Scan for the cell matching the given text and deliver its [X, Y] coordinate at center. 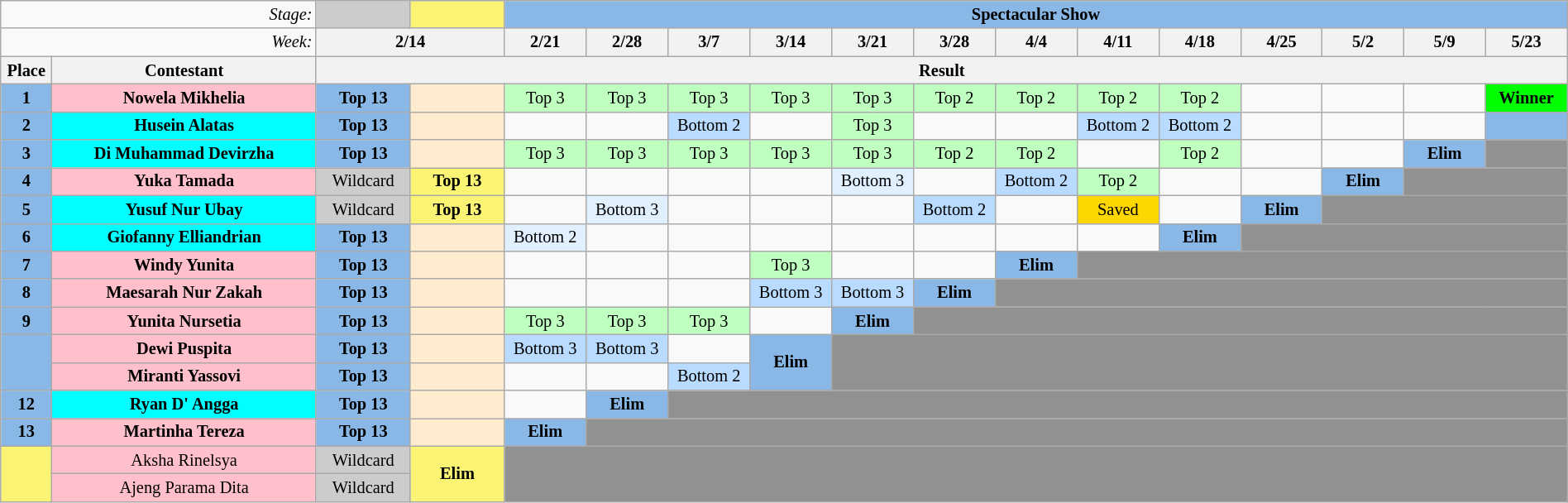
Martinha Tereza [184, 432]
3/7 [710, 42]
Yusuf Nur Ubay [184, 209]
Contestant [184, 70]
Ajeng Parama Dita [184, 487]
2/28 [627, 42]
Miranti Yassovi [184, 376]
4/4 [1035, 42]
Maesarah Nur Zakah [184, 293]
7 [26, 265]
4/25 [1282, 42]
5/23 [1527, 42]
8 [26, 293]
1 [26, 98]
9 [26, 321]
6 [26, 237]
Aksha Rinelsya [184, 460]
2/21 [546, 42]
5 [26, 209]
3 [26, 154]
Winner [1527, 98]
5/9 [1444, 42]
5/2 [1363, 42]
Di Muhammad Devirzha [184, 154]
Result [941, 70]
4/11 [1118, 42]
4 [26, 181]
Windy Yunita [184, 265]
Giofanny Elliandrian [184, 237]
2 [26, 126]
Saved [1118, 209]
4/18 [1199, 42]
Stage: [159, 14]
Place [26, 70]
2/14 [410, 42]
Yuka Tamada [184, 181]
13 [26, 432]
3/21 [873, 42]
Ryan D' Angga [184, 405]
3/14 [791, 42]
Yunita Nursetia [184, 321]
Nowela Mikhelia [184, 98]
Spectacular Show [1035, 14]
Week: [159, 42]
Husein Alatas [184, 126]
12 [26, 405]
Dewi Puspita [184, 348]
3/28 [954, 42]
